Capture the cell that displays the provided text and extract its [X, Y] central coordinate. 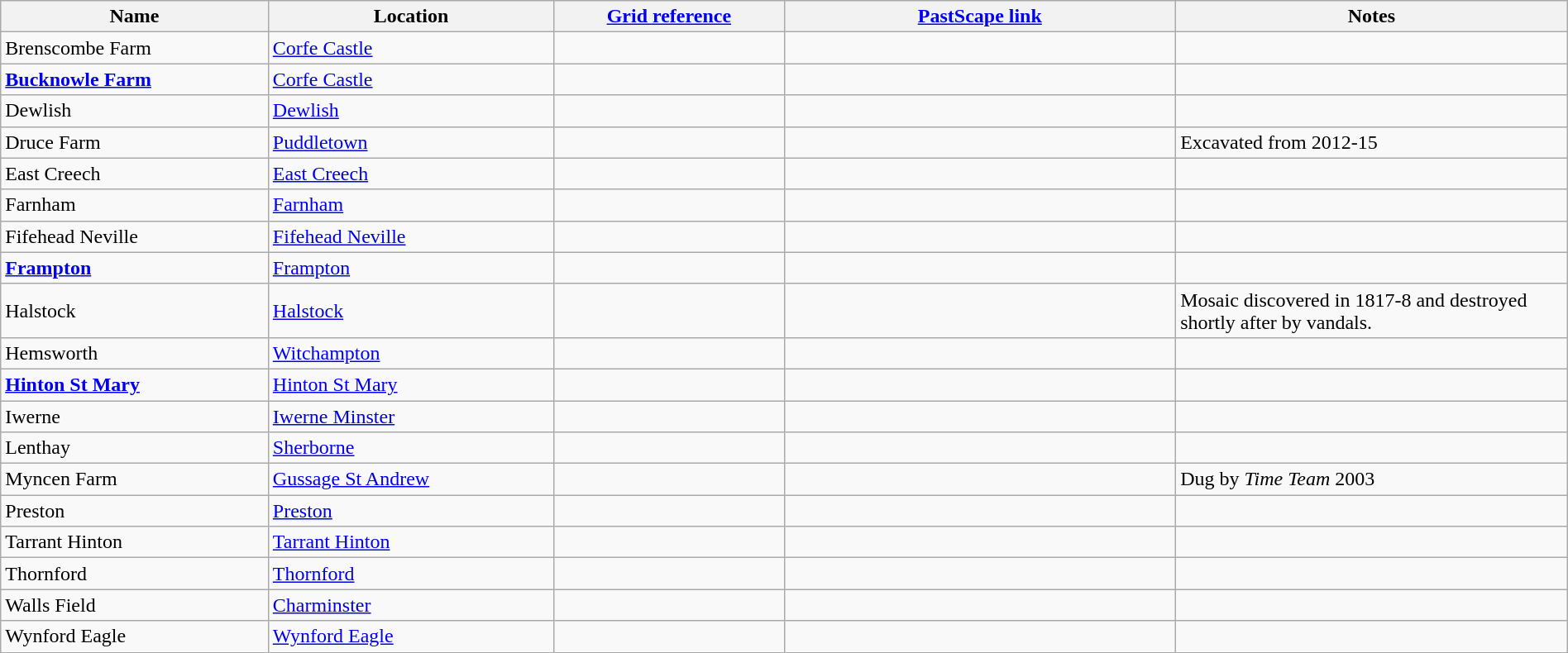
Notes [1372, 17]
Walls Field [135, 605]
Dug by Time Team 2003 [1372, 479]
Name [135, 17]
Location [410, 17]
Grid reference [669, 17]
Brenscombe Farm [135, 48]
Charminster [410, 605]
Mosaic discovered in 1817-8 and destroyed shortly after by vandals. [1372, 311]
PastScape link [980, 17]
Iwerne Minster [410, 416]
Druce Farm [135, 142]
Gussage St Andrew [410, 479]
Puddletown [410, 142]
Hemsworth [135, 353]
Bucknowle Farm [135, 79]
Witchampton [410, 353]
Iwerne [135, 416]
Myncen Farm [135, 479]
Lenthay [135, 448]
Excavated from 2012-15 [1372, 142]
Sherborne [410, 448]
